Identify which cell holds the provided text, then report its (X, Y) central coordinate. 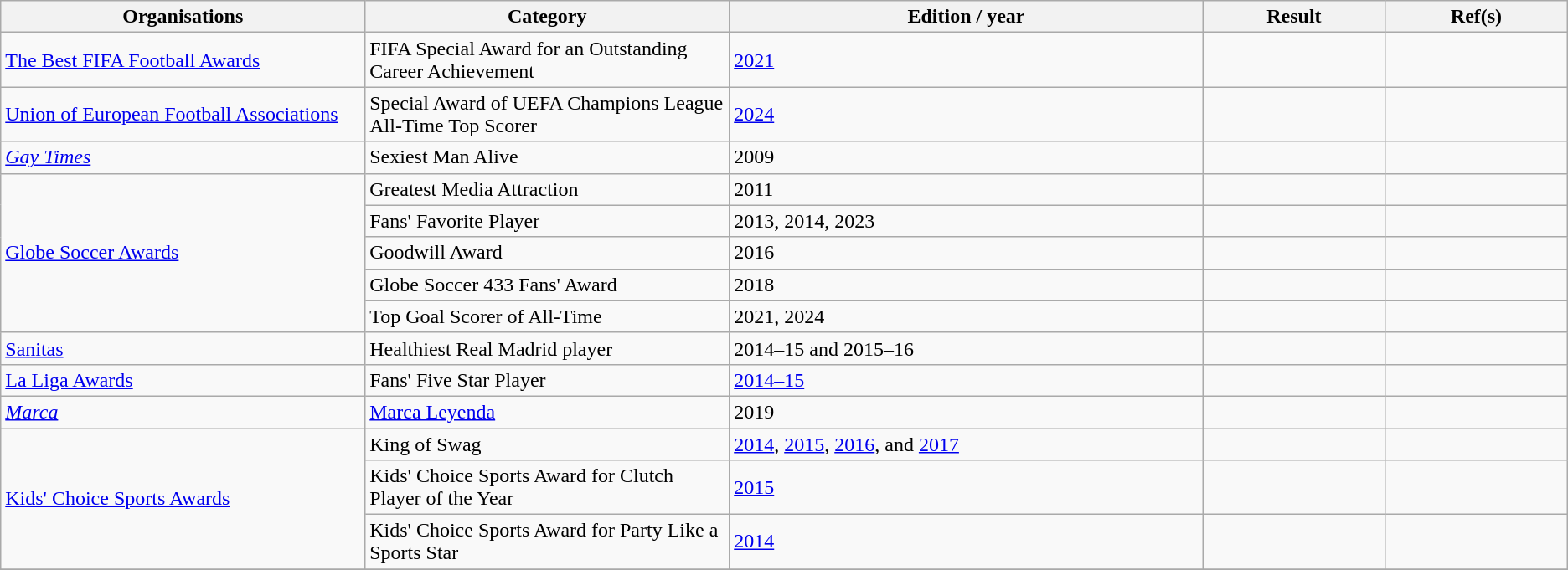
2021, 2024 (967, 316)
2011 (967, 189)
Category (548, 17)
2014–15 and 2015–16 (967, 348)
Sanitas (183, 348)
King of Swag (548, 444)
FIFA Special Award for an Outstanding Career Achievement (548, 60)
2014, 2015, 2016, and 2017 (967, 444)
Top Goal Scorer of All-Time (548, 316)
2009 (967, 157)
Organisations (183, 17)
Fans' Favorite Player (548, 221)
Gay Times (183, 157)
Sexiest Man Alive (548, 157)
Healthiest Real Madrid player (548, 348)
Marca Leyenda (548, 412)
Greatest Media Attraction (548, 189)
2015 (967, 487)
2016 (967, 253)
Kids' Choice Sports Awards (183, 499)
2018 (967, 285)
2019 (967, 412)
Fans' Five Star Player (548, 380)
Globe Soccer 433 Fans' Award (548, 285)
2014 (967, 542)
Kids' Choice Sports Award for Clutch Player of the Year (548, 487)
Union of European Football Associations (183, 114)
2024 (967, 114)
Special Award of UEFA Champions League All-Time Top Scorer (548, 114)
La Liga Awards (183, 380)
2021 (967, 60)
Marca (183, 412)
Kids' Choice Sports Award for Party Like a Sports Star (548, 542)
2014–15 (967, 380)
Goodwill Award (548, 253)
The Best FIFA Football Awards (183, 60)
2013, 2014, 2023 (967, 221)
Ref(s) (1477, 17)
Globe Soccer Awards (183, 253)
Edition / year (967, 17)
Result (1293, 17)
